From the cell containing the given text, extract its center point as [X, Y] coordinate. 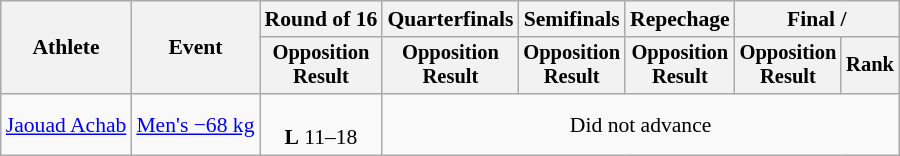
Quarterfinals [450, 19]
Round of 16 [322, 19]
Event [195, 48]
Repechage [680, 19]
Athlete [66, 48]
Semifinals [572, 19]
L 11–18 [322, 124]
Men's −68 kg [195, 124]
Final / [817, 19]
Did not advance [640, 124]
Jaouad Achab [66, 124]
Rank [870, 66]
